Capture the cell that displays the provided text and extract its [X, Y] central coordinate. 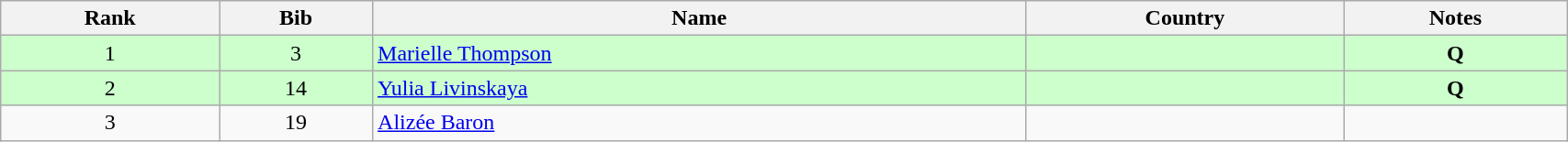
Bib [296, 18]
Yulia Livinskaya [700, 88]
Name [700, 18]
Marielle Thompson [700, 53]
Rank [110, 18]
Notes [1455, 18]
1 [110, 53]
19 [296, 123]
2 [110, 88]
Alizée Baron [700, 123]
14 [296, 88]
Country [1185, 18]
